For the text-containing cell, return its midpoint in [x, y] coordinate format. 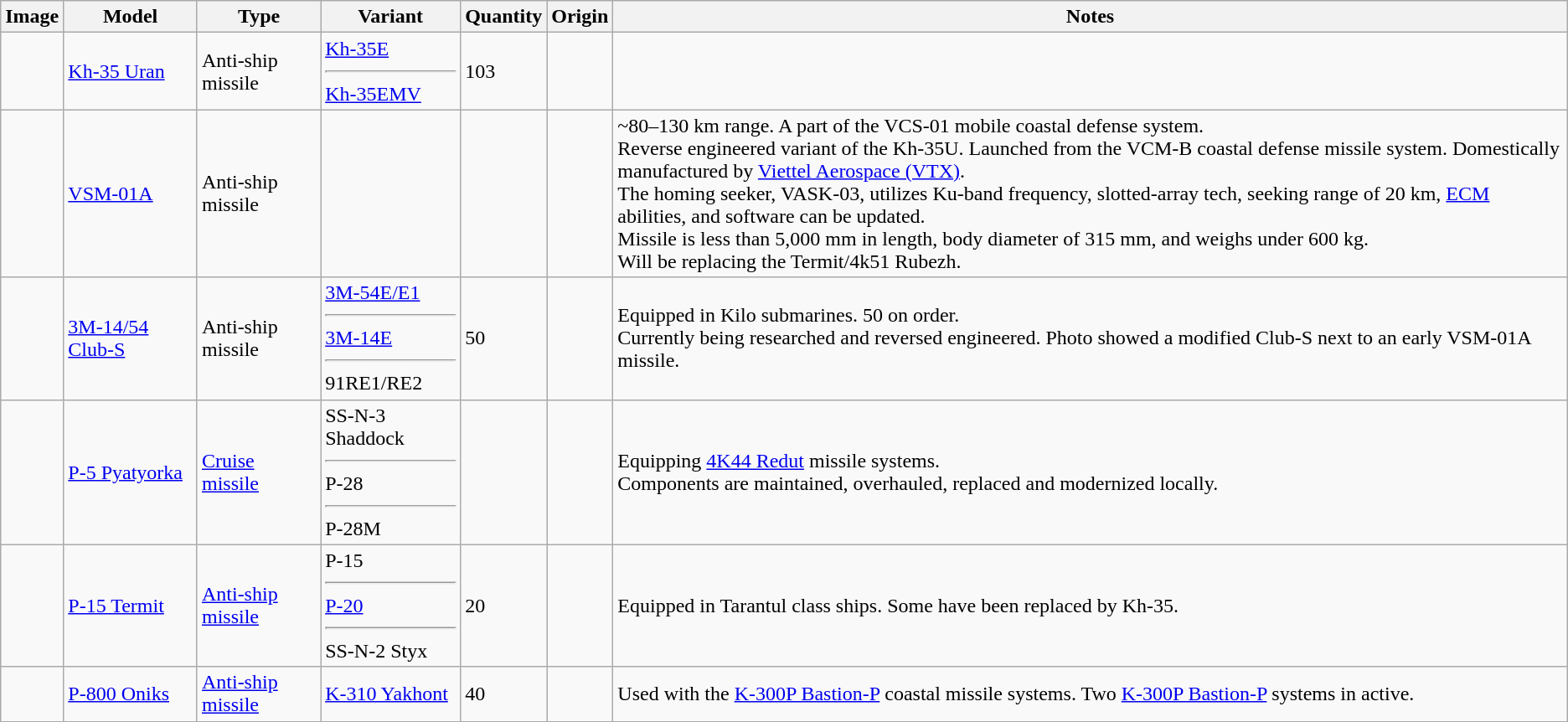
P-5 Pyatyorka [131, 472]
K-310 Yakhont [390, 694]
Used with the K-300P Bastion-P coastal missile systems. Two K-300P Bastion-P systems in active. [1091, 694]
SS-N-3 ShaddockP-28P-28M [390, 472]
103 [504, 71]
Model [131, 17]
P-15 Termit [131, 606]
Quantity [504, 17]
Kh-35 Uran [131, 71]
Kh-35E Kh-35EMV [390, 71]
3M-54E/E1 3M-14E 91RE1/RE2 [390, 338]
P-15 P-20 SS-N-2 Styx [390, 606]
50 [504, 338]
Image [32, 17]
Notes [1091, 17]
20 [504, 606]
Cruise missile [258, 472]
P-800 Oniks [131, 694]
40 [504, 694]
Equipped in Tarantul class ships. Some have been replaced by Kh-35. [1091, 606]
Equipping 4K44 Redut missile systems.Components are maintained, overhauled, replaced and modernized locally. [1091, 472]
VSM-01A [131, 193]
3M-14/54 Club-S [131, 338]
Variant [390, 17]
Type [258, 17]
Origin [580, 17]
